Output the [x, y] coordinate of the center of the cell containing the given text.  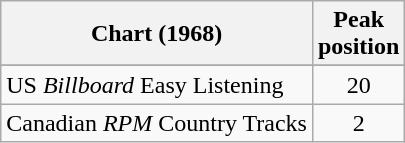
Canadian RPM Country Tracks [157, 123]
Chart (1968) [157, 34]
2 [358, 123]
20 [358, 85]
US Billboard Easy Listening [157, 85]
Peakposition [358, 34]
